Identify which cell holds the provided text, then report its (X, Y) central coordinate. 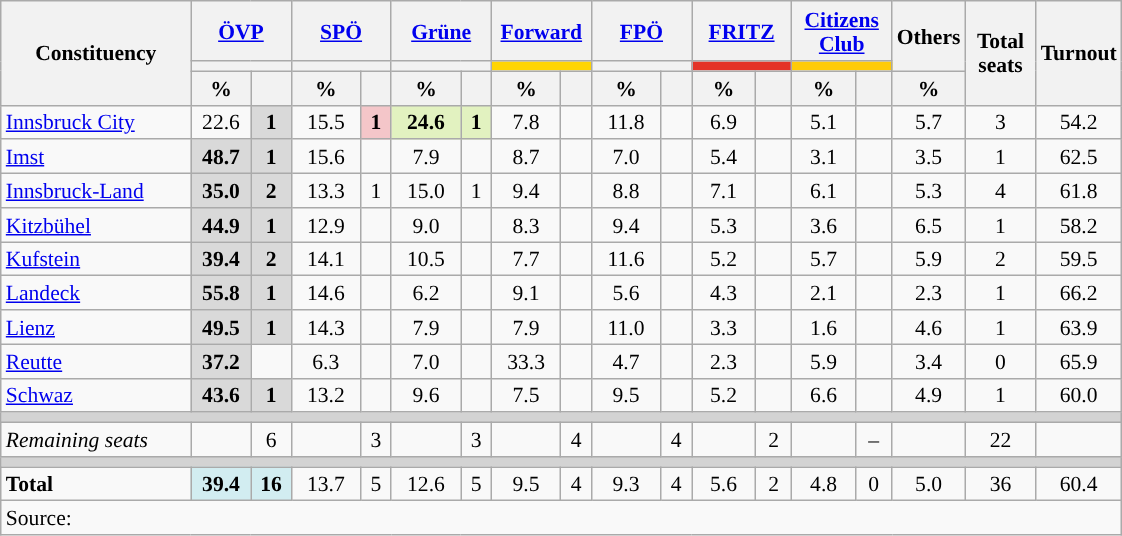
65.9 (1079, 361)
60.0 (1079, 395)
22.6 (221, 122)
36 (1000, 484)
49.5 (221, 327)
6.1 (824, 191)
11.8 (626, 122)
10.5 (426, 259)
Innsbruck City (96, 122)
66.2 (1079, 293)
7.7 (526, 259)
– (874, 440)
6 (271, 440)
14.3 (326, 327)
9.0 (426, 225)
Forward (541, 31)
Lienz (96, 327)
12.9 (326, 225)
Remaining seats (96, 440)
FRITZ (742, 31)
1.6 (824, 327)
12.6 (426, 484)
Kitzbühel (96, 225)
15.0 (426, 191)
13.2 (326, 395)
Turnout (1079, 53)
Landeck (96, 293)
13.7 (326, 484)
8.7 (526, 157)
61.8 (1079, 191)
7.1 (724, 191)
6.5 (929, 225)
60.4 (1079, 484)
CitizensClub (842, 31)
4.7 (626, 361)
Schwaz (96, 395)
33.3 (526, 361)
4.3 (724, 293)
14.6 (326, 293)
44.9 (221, 225)
5.0 (929, 484)
35.0 (221, 191)
16 (271, 484)
Kufstein (96, 259)
Innsbruck-Land (96, 191)
Constituency (96, 53)
9.3 (626, 484)
37.2 (221, 361)
8.3 (526, 225)
11.0 (626, 327)
4.8 (824, 484)
55.8 (221, 293)
6.3 (326, 361)
SPÖ (341, 31)
58.2 (1079, 225)
7.5 (526, 395)
48.7 (221, 157)
Others (929, 36)
62.5 (1079, 157)
Total (96, 484)
2.1 (824, 293)
11.6 (626, 259)
FPÖ (641, 31)
54.2 (1079, 122)
ÖVP (241, 31)
22 (1000, 440)
9.1 (526, 293)
8.8 (626, 191)
3.5 (929, 157)
9.6 (426, 395)
59.5 (1079, 259)
6.6 (824, 395)
3.4 (929, 361)
3.6 (824, 225)
Reutte (96, 361)
15.6 (326, 157)
3.1 (824, 157)
4.9 (929, 395)
43.6 (221, 395)
63.9 (1079, 327)
Imst (96, 157)
6.9 (724, 122)
4.6 (929, 327)
6.2 (426, 293)
Totalseats (1000, 53)
3.3 (724, 327)
7.8 (526, 122)
Source: (562, 518)
14.1 (326, 259)
15.5 (326, 122)
5.1 (824, 122)
5.4 (724, 157)
Grüne (441, 31)
24.6 (426, 122)
13.3 (326, 191)
